Output the [X, Y] coordinate of the center of the cell containing the given text.  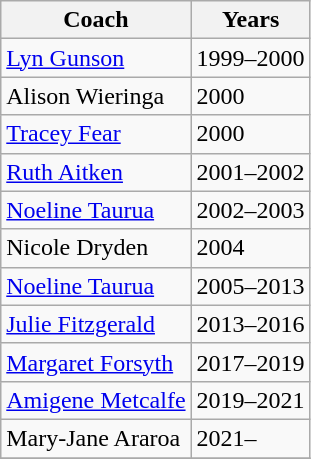
2021– [250, 438]
Amigene Metcalfe [96, 400]
2001–2002 [250, 172]
2005–2013 [250, 286]
Lyn Gunson [96, 58]
Ruth Aitken [96, 172]
2019–2021 [250, 400]
Mary-Jane Araroa [96, 438]
2013–2016 [250, 324]
2002–2003 [250, 210]
2004 [250, 248]
Coach [96, 20]
Margaret Forsyth [96, 362]
Alison Wieringa [96, 96]
Nicole Dryden [96, 248]
Julie Fitzgerald [96, 324]
Tracey Fear [96, 134]
1999–2000 [250, 58]
2017–2019 [250, 362]
Years [250, 20]
